Pinpoint the cell where the given text exists, returning its (x, y) midpoint coordinate. 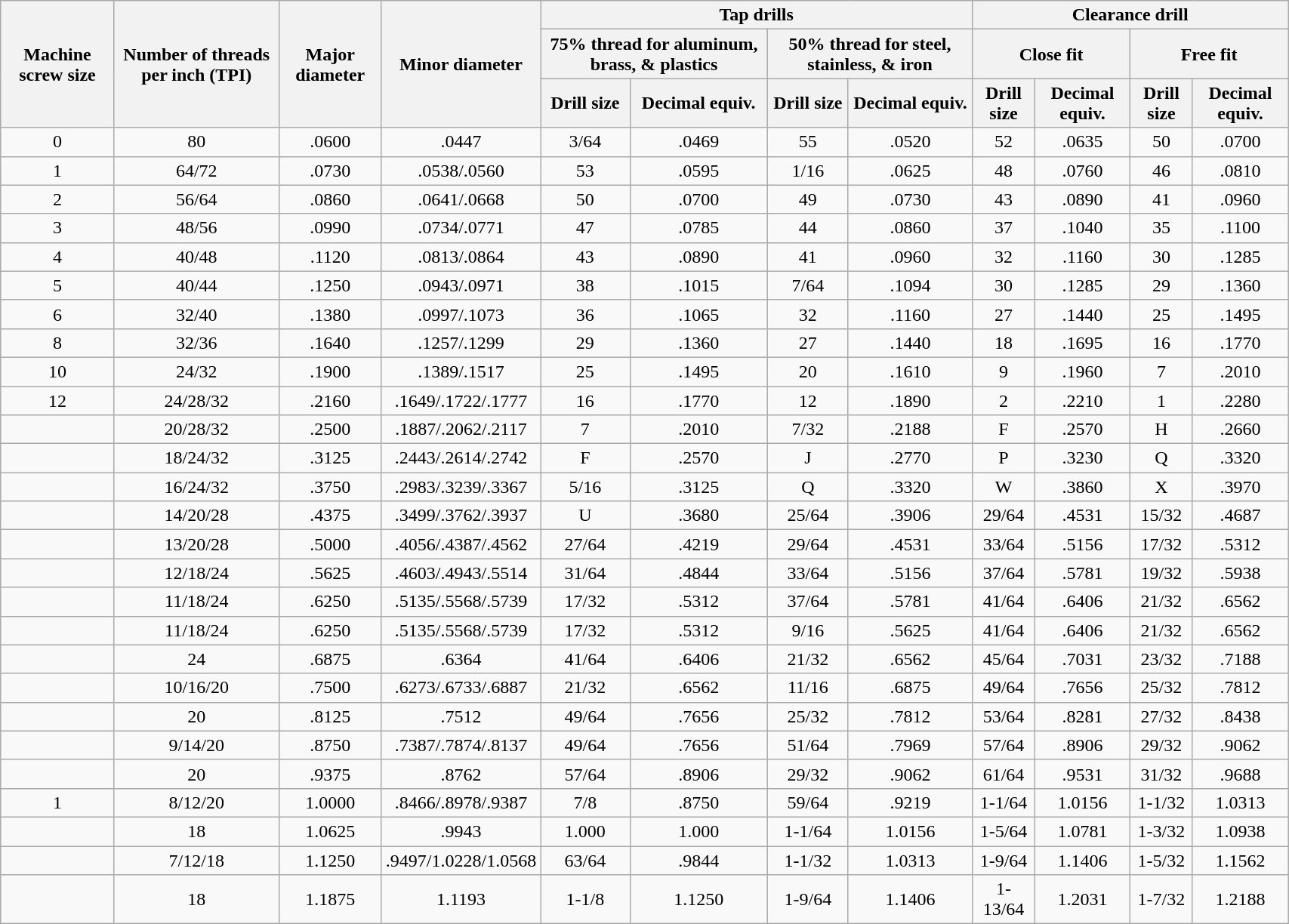
24/32 (196, 371)
51/64 (808, 745)
.5938 (1240, 573)
.7512 (461, 716)
5 (57, 285)
.2210 (1082, 401)
56/64 (196, 199)
53 (585, 171)
1.2031 (1082, 900)
24/28/32 (196, 401)
Close fit (1051, 54)
31/64 (585, 573)
.1389/.1517 (461, 371)
.9531 (1082, 774)
4 (57, 257)
1.0625 (330, 831)
20/28/32 (196, 430)
.4375 (330, 516)
47 (585, 228)
.4219 (698, 544)
.5000 (330, 544)
12/18/24 (196, 573)
.0520 (910, 142)
.1257/.1299 (461, 343)
.0635 (1082, 142)
40/48 (196, 257)
1.1562 (1240, 860)
.1695 (1082, 343)
1-1/8 (585, 900)
.1094 (910, 285)
Tap drills (757, 15)
W (1004, 487)
.2160 (330, 401)
X (1161, 487)
U (585, 516)
1.1875 (330, 900)
8/12/20 (196, 802)
1.0938 (1240, 831)
53/64 (1004, 716)
.1649/.1722/.1777 (461, 401)
.9497/1.0228/1.0568 (461, 860)
.1065 (698, 314)
7/8 (585, 802)
.4603/.4943/.5514 (461, 573)
38 (585, 285)
.7031 (1082, 659)
1.0781 (1082, 831)
Free fit (1210, 54)
.2983/.3239/.3367 (461, 487)
P (1004, 458)
9/16 (808, 630)
J (808, 458)
.3750 (330, 487)
52 (1004, 142)
45/64 (1004, 659)
Minor diameter (461, 64)
.8466/.8978/.9387 (461, 802)
.7188 (1240, 659)
.1250 (330, 285)
.8125 (330, 716)
59/64 (808, 802)
.0760 (1082, 171)
40/44 (196, 285)
.8438 (1240, 716)
75% thread for aluminum, brass, & plastics (654, 54)
9 (1004, 371)
48 (1004, 171)
Major diameter (330, 64)
.1100 (1240, 228)
1-3/32 (1161, 831)
3 (57, 228)
27/32 (1161, 716)
7/12/18 (196, 860)
.0469 (698, 142)
23/32 (1161, 659)
.0625 (910, 171)
.4687 (1240, 516)
.1887/.2062/.2117 (461, 430)
1.0000 (330, 802)
5/16 (585, 487)
14/20/28 (196, 516)
.3906 (910, 516)
6 (57, 314)
1.2188 (1240, 900)
64/72 (196, 171)
.0600 (330, 142)
.0997/.1073 (461, 314)
1-5/32 (1161, 860)
31/32 (1161, 774)
80 (196, 142)
11/16 (808, 688)
.3860 (1082, 487)
19/32 (1161, 573)
46 (1161, 171)
.0990 (330, 228)
.0447 (461, 142)
.1015 (698, 285)
.2188 (910, 430)
7/32 (808, 430)
.0813/.0864 (461, 257)
.2443/.2614/.2742 (461, 458)
.9375 (330, 774)
.1380 (330, 314)
.6273/.6733/.6887 (461, 688)
10 (57, 371)
1-13/64 (1004, 900)
.1890 (910, 401)
.0943/.0971 (461, 285)
1-7/32 (1161, 900)
3/64 (585, 142)
16/24/32 (196, 487)
.8762 (461, 774)
.2660 (1240, 430)
15/32 (1161, 516)
.3499/.3762/.3937 (461, 516)
.4844 (698, 573)
44 (808, 228)
32/36 (196, 343)
.9943 (461, 831)
Number of threads per inch (TPI) (196, 64)
.7500 (330, 688)
0 (57, 142)
.3970 (1240, 487)
.8281 (1082, 716)
55 (808, 142)
.3230 (1082, 458)
9/14/20 (196, 745)
.1040 (1082, 228)
1.1193 (461, 900)
7/64 (808, 285)
.1610 (910, 371)
H (1161, 430)
.1960 (1082, 371)
Clearance drill (1130, 15)
8 (57, 343)
25/64 (808, 516)
.1640 (330, 343)
24 (196, 659)
37 (1004, 228)
.0641/.0668 (461, 199)
.0734/.0771 (461, 228)
50% thread for steel, stainless, & iron (870, 54)
.7969 (910, 745)
1/16 (808, 171)
10/16/20 (196, 688)
.1120 (330, 257)
.9219 (910, 802)
1-5/64 (1004, 831)
.1900 (330, 371)
.2280 (1240, 401)
.0538/.0560 (461, 171)
35 (1161, 228)
.0810 (1240, 171)
27/64 (585, 544)
Machine screw size (57, 64)
.9844 (698, 860)
.6364 (461, 659)
48/56 (196, 228)
49 (808, 199)
18/24/32 (196, 458)
.9688 (1240, 774)
61/64 (1004, 774)
.2500 (330, 430)
.2770 (910, 458)
36 (585, 314)
13/20/28 (196, 544)
.4056/.4387/.4562 (461, 544)
.3680 (698, 516)
.0595 (698, 171)
.7387/.7874/.8137 (461, 745)
32/40 (196, 314)
63/64 (585, 860)
.0785 (698, 228)
